Extract the (X, Y) coordinate from the center of the cell holding the provided text.  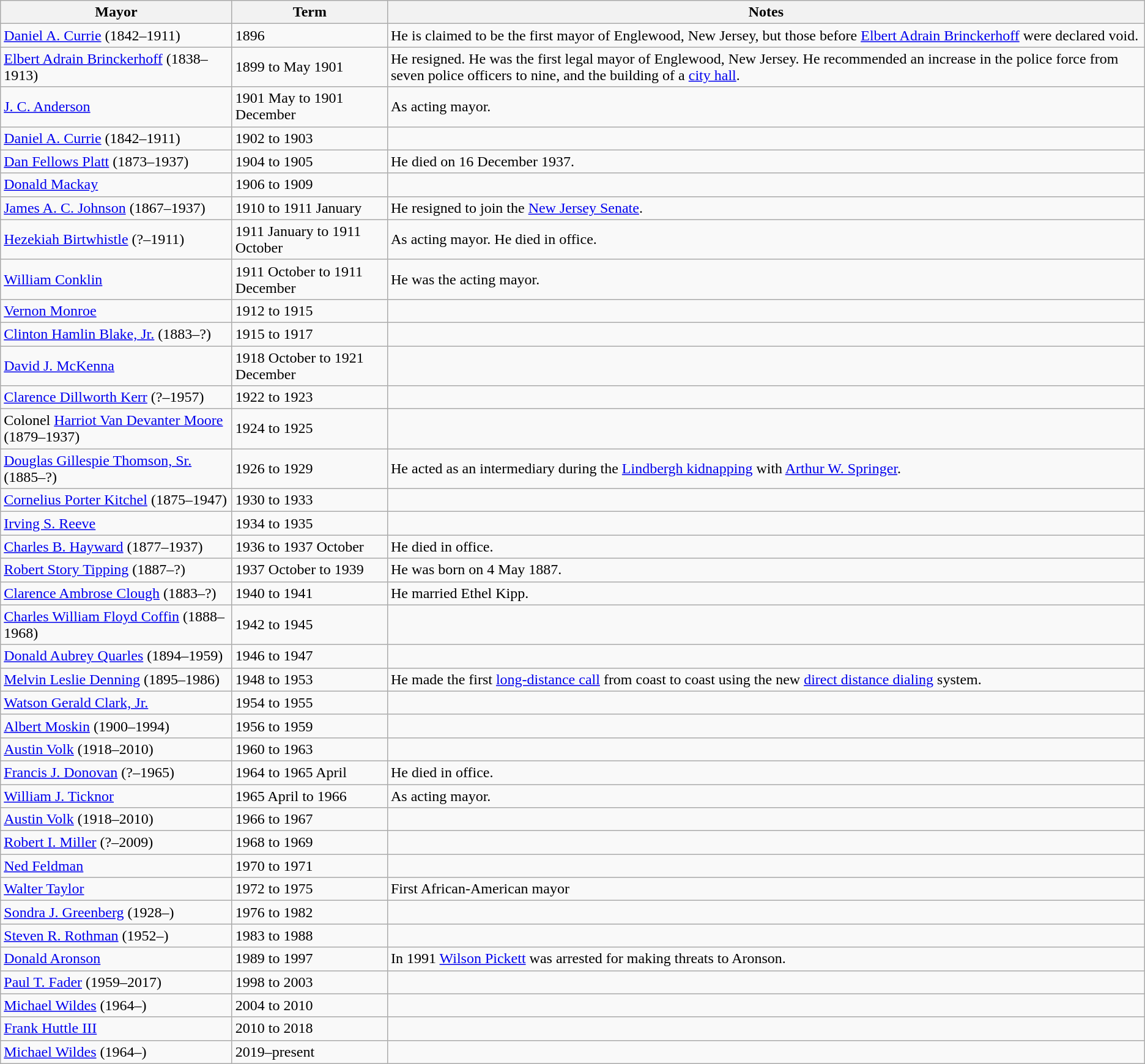
1911 October to 1911 December (309, 279)
1930 to 1933 (309, 500)
1899 to May 1901 (309, 67)
Watson Gerald Clark, Jr. (116, 703)
Donald Aronson (116, 959)
Douglas Gillespie Thomson, Sr. (1885–?) (116, 468)
Francis J. Donovan (?–1965) (116, 772)
1924 to 1925 (309, 429)
J. C. Anderson (116, 106)
Cornelius Porter Kitchel (1875–1947) (116, 500)
Colonel Harriot Van Devanter Moore (1879–1937) (116, 429)
Term (309, 12)
William J. Ticknor (116, 796)
1998 to 2003 (309, 982)
Ned Feldman (116, 866)
He was the acting mayor. (766, 279)
Dan Fellows Platt (1873–1937) (116, 161)
1940 to 1941 (309, 593)
1942 to 1945 (309, 625)
1965 April to 1966 (309, 796)
Charles B. Hayward (1877–1937) (116, 547)
Steven R. Rothman (1952–) (116, 936)
Donald Aubrey Quarles (1894–1959) (116, 656)
1926 to 1929 (309, 468)
1976 to 1982 (309, 912)
He acted as an intermediary during the Lindbergh kidnapping with Arthur W. Springer. (766, 468)
1966 to 1967 (309, 819)
1964 to 1965 April (309, 772)
1960 to 1963 (309, 749)
He made the first long-distance call from coast to coast using the new direct distance dialing system. (766, 679)
He died on 16 December 1937. (766, 161)
Clarence Ambrose Clough (1883–?) (116, 593)
Sondra J. Greenberg (1928–) (116, 912)
2004 to 2010 (309, 1005)
1970 to 1971 (309, 866)
Melvin Leslie Denning (1895–1986) (116, 679)
Walter Taylor (116, 889)
1954 to 1955 (309, 703)
As acting mayor. He died in office. (766, 240)
Frank Huttle III (116, 1029)
1918 October to 1921 December (309, 366)
1902 to 1903 (309, 138)
David J. McKenna (116, 366)
Robert Story Tipping (1887–?) (116, 570)
1934 to 1935 (309, 523)
1936 to 1937 October (309, 547)
1896 (309, 35)
2010 to 2018 (309, 1029)
1989 to 1997 (309, 959)
Hezekiah Birtwhistle (?–1911) (116, 240)
1972 to 1975 (309, 889)
Clinton Hamlin Blake, Jr. (1883–?) (116, 334)
1911 January to 1911 October (309, 240)
Robert I. Miller (?–2009) (116, 843)
1906 to 1909 (309, 185)
He resigned to join the New Jersey Senate. (766, 208)
1910 to 1911 January (309, 208)
In 1991 Wilson Pickett was arrested for making threats to Aronson. (766, 959)
Donald Mackay (116, 185)
2019–present (309, 1052)
Irving S. Reeve (116, 523)
First African-American mayor (766, 889)
He is claimed to be the first mayor of Englewood, New Jersey, but those before Elbert Adrain Brinckerhoff were declared void. (766, 35)
He was born on 4 May 1887. (766, 570)
Mayor (116, 12)
1968 to 1969 (309, 843)
1946 to 1947 (309, 656)
Clarence Dillworth Kerr (?–1957) (116, 397)
1948 to 1953 (309, 679)
1912 to 1915 (309, 311)
1901 May to 1901 December (309, 106)
He married Ethel Kipp. (766, 593)
1922 to 1923 (309, 397)
Charles William Floyd Coffin (1888–1968) (116, 625)
1904 to 1905 (309, 161)
1915 to 1917 (309, 334)
1937 October to 1939 (309, 570)
James A. C. Johnson (1867–1937) (116, 208)
Elbert Adrain Brinckerhoff (1838–1913) (116, 67)
Notes (766, 12)
Paul T. Fader (1959–2017) (116, 982)
1983 to 1988 (309, 936)
1956 to 1959 (309, 726)
William Conklin (116, 279)
Vernon Monroe (116, 311)
Albert Moskin (1900–1994) (116, 726)
